Return [x, y] of the center of cell containing provided text 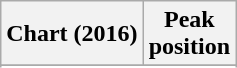
Peakposition [189, 34]
Chart (2016) [72, 34]
